Provide the (x, y) coordinate of the cell's center where the given text is located.  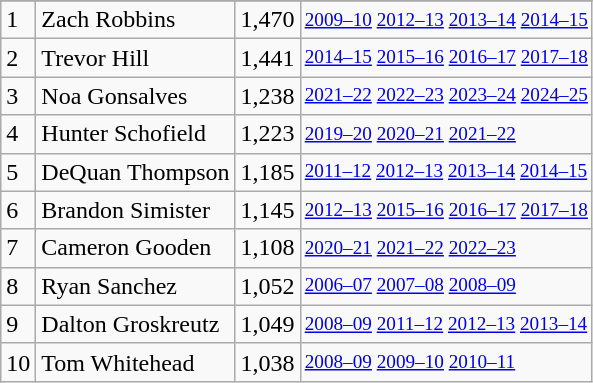
Zach Robbins (136, 20)
8 (18, 286)
Tom Whitehead (136, 362)
7 (18, 248)
DeQuan Thompson (136, 172)
2014–15 2015–16 2016–17 2017–18 (446, 58)
2012–13 2015–16 2016–17 2017–18 (446, 210)
1,145 (268, 210)
1,470 (268, 20)
Dalton Groskreutz (136, 324)
1,049 (268, 324)
9 (18, 324)
2008–09 2011–12 2012–13 2013–14 (446, 324)
1,052 (268, 286)
2021–22 2022–23 2023–24 2024–25 (446, 96)
1,223 (268, 134)
Noa Gonsalves (136, 96)
5 (18, 172)
3 (18, 96)
2009–10 2012–13 2013–14 2014–15 (446, 20)
6 (18, 210)
1,441 (268, 58)
4 (18, 134)
1,038 (268, 362)
10 (18, 362)
2 (18, 58)
1,185 (268, 172)
2019–20 2020–21 2021–22 (446, 134)
Trevor Hill (136, 58)
2020–21 2021–22 2022–23 (446, 248)
2006–07 2007–08 2008–09 (446, 286)
Cameron Gooden (136, 248)
1,238 (268, 96)
1,108 (268, 248)
1 (18, 20)
2011–12 2012–13 2013–14 2014–15 (446, 172)
2008–09 2009–10 2010–11 (446, 362)
Hunter Schofield (136, 134)
Ryan Sanchez (136, 286)
Brandon Simister (136, 210)
